Extract the (X, Y) coordinate from the center of the cell holding the provided text.  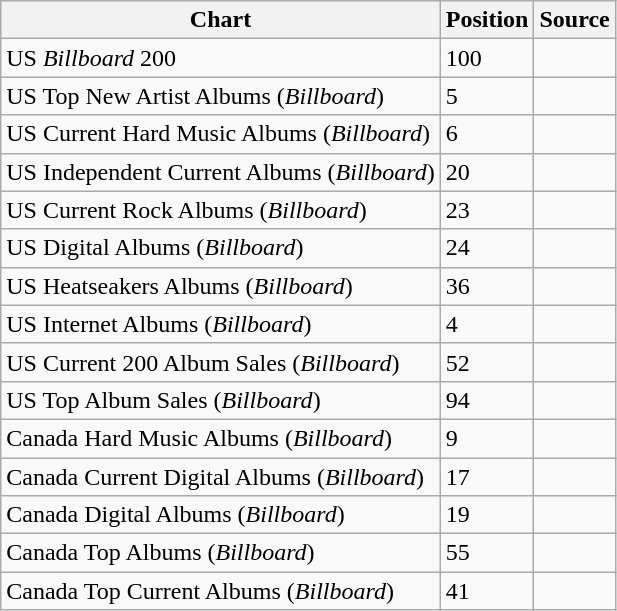
55 (487, 553)
4 (487, 324)
US Top New Artist Albums (Billboard) (220, 96)
23 (487, 210)
41 (487, 591)
Canada Hard Music Albums (Billboard) (220, 438)
19 (487, 515)
US Billboard 200 (220, 58)
US Current 200 Album Sales (Billboard) (220, 362)
US Internet Albums (Billboard) (220, 324)
17 (487, 477)
US Independent Current Albums (Billboard) (220, 172)
Canada Top Albums (Billboard) (220, 553)
US Top Album Sales (Billboard) (220, 400)
52 (487, 362)
20 (487, 172)
US Current Rock Albums (Billboard) (220, 210)
94 (487, 400)
5 (487, 96)
Canada Current Digital Albums (Billboard) (220, 477)
100 (487, 58)
US Current Hard Music Albums (Billboard) (220, 134)
US Digital Albums (Billboard) (220, 248)
Canada Top Current Albums (Billboard) (220, 591)
Chart (220, 20)
Canada Digital Albums (Billboard) (220, 515)
24 (487, 248)
Source (574, 20)
36 (487, 286)
6 (487, 134)
US Heatseakers Albums (Billboard) (220, 286)
Position (487, 20)
9 (487, 438)
